From the cell containing the given text, extract its center point as (X, Y) coordinate. 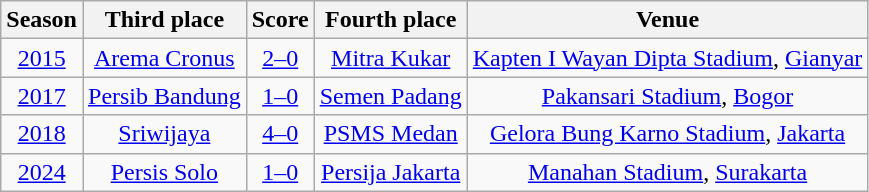
2–0 (280, 58)
Mitra Kukar (390, 58)
Kapten I Wayan Dipta Stadium, Gianyar (668, 58)
Arema Cronus (164, 58)
Fourth place (390, 20)
2018 (42, 134)
2015 (42, 58)
Semen Padang (390, 96)
Sriwijaya (164, 134)
Persija Jakarta (390, 172)
2017 (42, 96)
2024 (42, 172)
Score (280, 20)
Third place (164, 20)
Gelora Bung Karno Stadium, Jakarta (668, 134)
Venue (668, 20)
Season (42, 20)
4–0 (280, 134)
Persib Bandung (164, 96)
Pakansari Stadium, Bogor (668, 96)
PSMS Medan (390, 134)
Manahan Stadium, Surakarta (668, 172)
Persis Solo (164, 172)
